Return (x, y) of the center of cell containing provided text 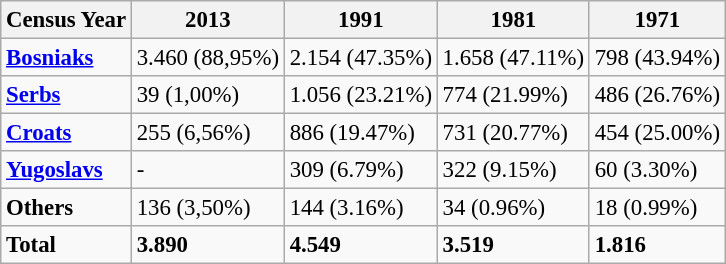
34 (0.96%) (513, 208)
Croats (66, 133)
798 (43.94%) (657, 58)
454 (25.00%) (657, 133)
1.658 (47.11%) (513, 58)
Yugoslavs (66, 170)
1971 (657, 20)
Total (66, 245)
774 (21.99%) (513, 95)
60 (3.30%) (657, 170)
886 (19.47%) (360, 133)
322 (9.15%) (513, 170)
1.056 (23.21%) (360, 95)
Bosniaks (66, 58)
255 (6,56%) (208, 133)
136 (3,50%) (208, 208)
1991 (360, 20)
39 (1,00%) (208, 95)
2013 (208, 20)
Others (66, 208)
486 (26.76%) (657, 95)
1.816 (657, 245)
4.549 (360, 245)
- (208, 170)
3.890 (208, 245)
Serbs (66, 95)
144 (3.16%) (360, 208)
731 (20.77%) (513, 133)
3.460 (88,95%) (208, 58)
18 (0.99%) (657, 208)
Census Year (66, 20)
3.519 (513, 245)
309 (6.79%) (360, 170)
1981 (513, 20)
2.154 (47.35%) (360, 58)
